Detect which cell encompasses the target text, then output its [X, Y] center coordinate. 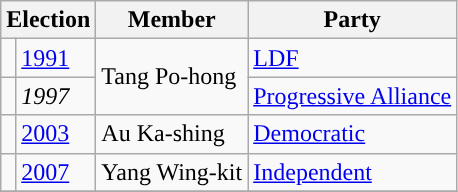
Democratic [352, 134]
Member [172, 20]
LDF [352, 58]
Progressive Alliance [352, 96]
Party [352, 20]
2003 [56, 134]
Election [48, 20]
2007 [56, 172]
Au Ka-shing [172, 134]
Independent [352, 172]
1997 [56, 96]
Yang Wing-kit [172, 172]
1991 [56, 58]
Tang Po-hong [172, 77]
